Pinpoint the cell where the given text exists, returning its (X, Y) midpoint coordinate. 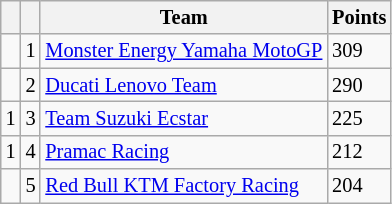
Team Suzuki Ecstar (184, 118)
4 (31, 152)
5 (31, 186)
Points (359, 17)
3 (31, 118)
Red Bull KTM Factory Racing (184, 186)
309 (359, 51)
225 (359, 118)
Monster Energy Yamaha MotoGP (184, 51)
204 (359, 186)
Team (184, 17)
212 (359, 152)
290 (359, 85)
Ducati Lenovo Team (184, 85)
2 (31, 85)
Pramac Racing (184, 152)
